Extract the [X, Y] coordinate from the center of the cell holding the provided text.  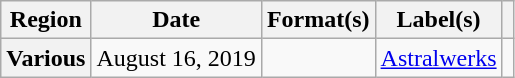
Format(s) [318, 20]
August 16, 2019 [176, 58]
Various [46, 58]
Label(s) [438, 20]
Astralwerks [438, 58]
Region [46, 20]
Date [176, 20]
